Locate the cell with the specified text and output its [X, Y] center coordinate. 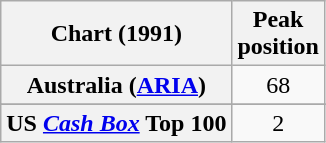
Peakposition [278, 34]
Australia (ARIA) [116, 85]
Chart (1991) [116, 34]
68 [278, 85]
2 [278, 123]
US Cash Box Top 100 [116, 123]
